Provide the (X, Y) coordinate of the cell's center where the given text is located.  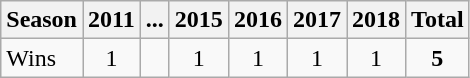
2016 (258, 20)
2017 (316, 20)
2018 (376, 20)
... (154, 20)
Wins (42, 58)
2011 (111, 20)
Total (438, 20)
5 (438, 58)
2015 (198, 20)
Season (42, 20)
